Capture the cell that displays the provided text and extract its [x, y] central coordinate. 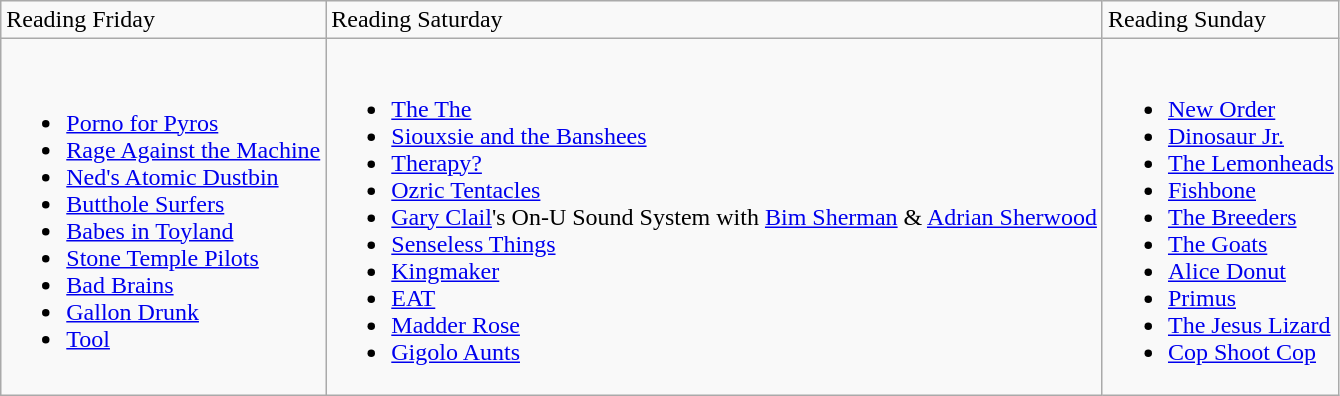
New OrderDinosaur Jr.The LemonheadsFishboneThe BreedersThe GoatsAlice DonutPrimusThe Jesus LizardCop Shoot Cop [1220, 217]
Reading Sunday [1220, 20]
Reading Saturday [714, 20]
Porno for PyrosRage Against the MachineNed's Atomic DustbinButthole SurfersBabes in ToylandStone Temple PilotsBad BrainsGallon DrunkTool [164, 217]
Reading Friday [164, 20]
